Capture the cell that displays the provided text and extract its (x, y) central coordinate. 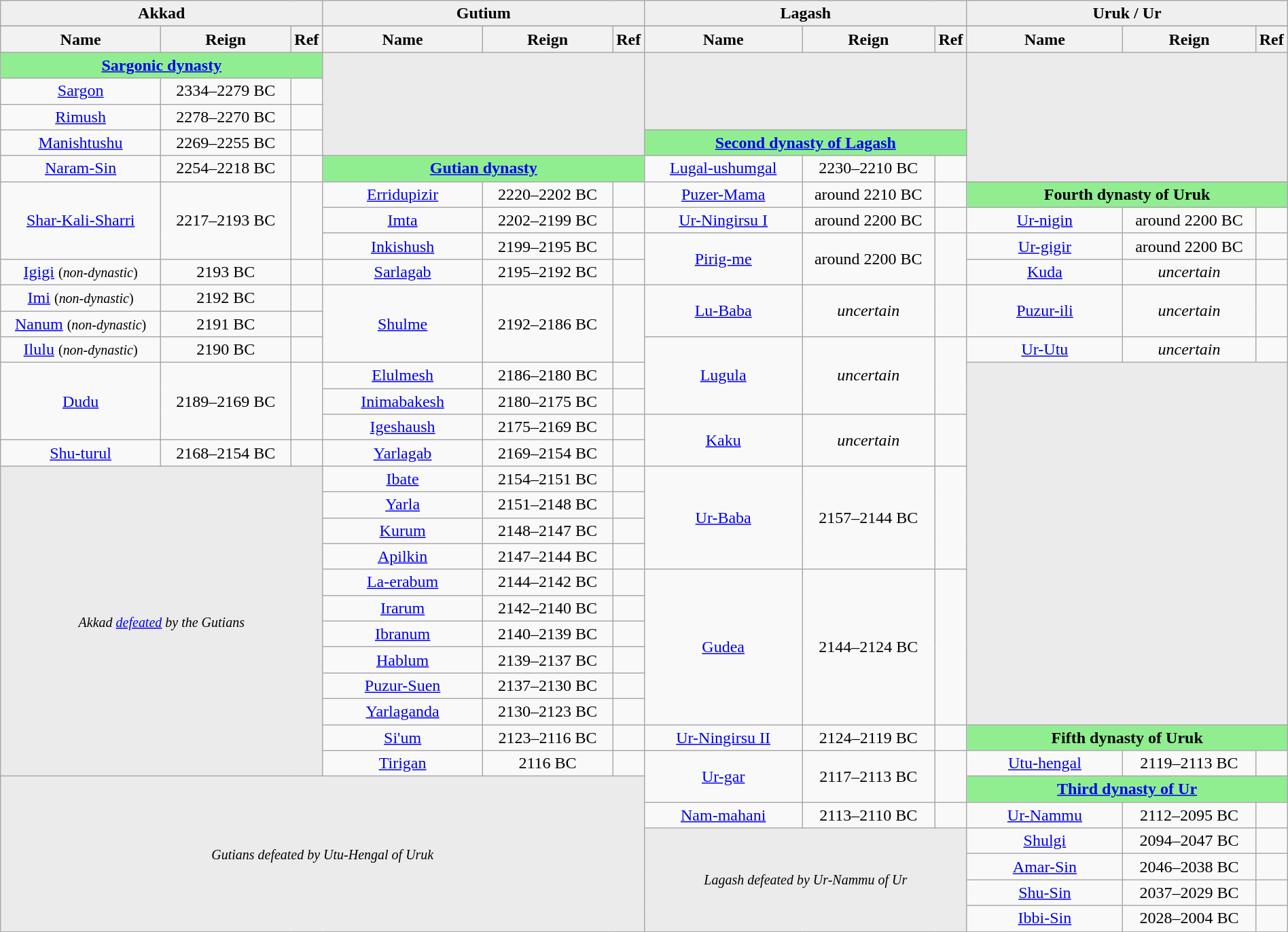
Ur-gigir (1045, 246)
Uruk / Ur (1127, 14)
Ilulu (non-dynastic) (81, 350)
Ur-Baba (723, 518)
2180–2175 BC (548, 401)
Gutium (484, 14)
Erridupizir (403, 194)
Sargonic dynasty (162, 65)
2147–2144 BC (548, 556)
2199–2195 BC (548, 246)
2254–2218 BC (226, 168)
Amar-Sin (1045, 867)
Manishtushu (81, 143)
2269–2255 BC (226, 143)
Akkad defeated by the Gutians (162, 621)
Dudu (81, 401)
Ur-Nammu (1045, 815)
2112–2095 BC (1189, 815)
Igigi (non-dynastic) (81, 272)
Shar-Kali-Sharri (81, 220)
2157–2144 BC (868, 518)
Gudea (723, 647)
Shulme (403, 323)
Kaku (723, 440)
Second dynasty of Lagash (806, 143)
Igeshaush (403, 427)
2140–2139 BC (548, 634)
Rimush (81, 117)
Akkad (162, 14)
Utu-hengal (1045, 764)
Irarum (403, 608)
Nam-mahani (723, 815)
Puzur-Suen (403, 685)
2189–2169 BC (226, 401)
Kurum (403, 531)
2116 BC (548, 764)
Ibbi-Sin (1045, 918)
2130–2123 BC (548, 711)
Tirigan (403, 764)
2278–2270 BC (226, 117)
Imi (non-dynastic) (81, 298)
Naram-Sin (81, 168)
2119–2113 BC (1189, 764)
Ibranum (403, 634)
Lugal-ushumgal (723, 168)
2037–2029 BC (1189, 893)
Yarlagab (403, 453)
2124–2119 BC (868, 737)
2220–2202 BC (548, 194)
2144–2142 BC (548, 582)
2113–2110 BC (868, 815)
2186–2180 BC (548, 376)
2217–2193 BC (226, 220)
Hablum (403, 660)
La-erabum (403, 582)
Yarla (403, 505)
Nanum (non-dynastic) (81, 324)
2123–2116 BC (548, 737)
Gutians defeated by Utu-Hengal of Uruk (323, 854)
Third dynasty of Ur (1127, 789)
Ur-Ningirsu II (723, 737)
Yarlaganda (403, 711)
2137–2130 BC (548, 685)
2028–2004 BC (1189, 918)
Shu-Sin (1045, 893)
2142–2140 BC (548, 608)
2139–2137 BC (548, 660)
Shu-turul (81, 453)
2117–2113 BC (868, 776)
Inimabakesh (403, 401)
2094–2047 BC (1189, 841)
2151–2148 BC (548, 505)
2190 BC (226, 350)
2168–2154 BC (226, 453)
Ur-gar (723, 776)
Lagash defeated by Ur-Nammu of Ur (806, 880)
2191 BC (226, 324)
2154–2151 BC (548, 479)
Puzur-ili (1045, 310)
around 2210 BC (868, 194)
Ur-Utu (1045, 350)
Sarlagab (403, 272)
2193 BC (226, 272)
Inkishush (403, 246)
Lugula (723, 376)
2334–2279 BC (226, 91)
2192 BC (226, 298)
Puzer-Mama (723, 194)
Imta (403, 220)
Lagash (806, 14)
2169–2154 BC (548, 453)
Lu-Baba (723, 310)
Apilkin (403, 556)
2192–2186 BC (548, 323)
2148–2147 BC (548, 531)
Shulgi (1045, 841)
Ur-Ningirsu I (723, 220)
Gutian dynasty (484, 168)
2144–2124 BC (868, 647)
Pirig-me (723, 259)
Sargon (81, 91)
Ibate (403, 479)
Kuda (1045, 272)
Elulmesh (403, 376)
Si'um (403, 737)
Ur-nigin (1045, 220)
2202–2199 BC (548, 220)
2195–2192 BC (548, 272)
Fourth dynasty of Uruk (1127, 194)
2175–2169 BC (548, 427)
2046–2038 BC (1189, 867)
Fifth dynasty of Uruk (1127, 737)
2230–2210 BC (868, 168)
